Find where the given text appears and provide that cell's center as [X, Y] coordinate. 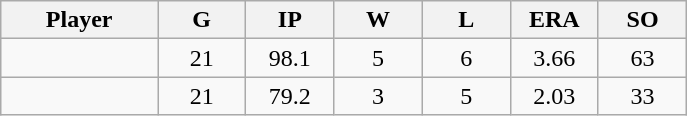
Player [80, 20]
W [378, 20]
3 [378, 96]
79.2 [290, 96]
ERA [554, 20]
63 [642, 58]
6 [466, 58]
SO [642, 20]
IP [290, 20]
G [202, 20]
98.1 [290, 58]
3.66 [554, 58]
33 [642, 96]
2.03 [554, 96]
L [466, 20]
